Provide the (x, y) coordinate of the cell's center where the given text is located.  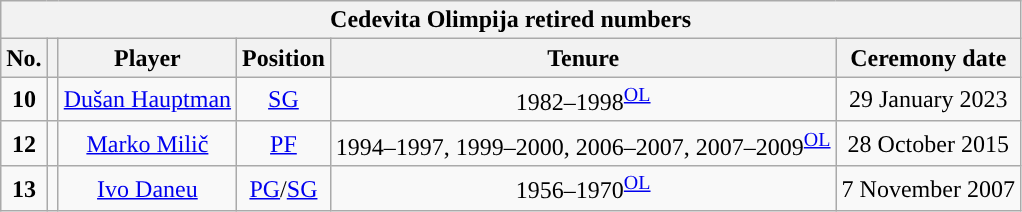
1994–1997, 1999–2000, 2006–2007, 2007–2009OL (583, 144)
PG/SG (284, 188)
Tenure (583, 58)
29 January 2023 (928, 100)
1982–1998OL (583, 100)
1956–1970OL (583, 188)
No. (24, 58)
Ceremony date (928, 58)
Position (284, 58)
7 November 2007 (928, 188)
12 (24, 144)
13 (24, 188)
SG (284, 100)
Marko Milič (147, 144)
10 (24, 100)
Player (147, 58)
Ivo Daneu (147, 188)
PF (284, 144)
Dušan Hauptman (147, 100)
28 October 2015 (928, 144)
Cedevita Olimpija retired numbers (511, 20)
